Provide the (x, y) coordinate of the cell's center where the given text is located.  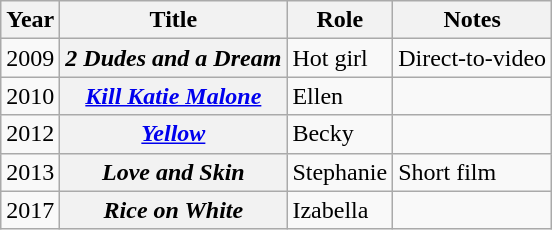
Hot girl (340, 58)
Role (340, 20)
2 Dudes and a Dream (174, 58)
2010 (30, 96)
Short film (472, 172)
Title (174, 20)
Direct-to-video (472, 58)
2013 (30, 172)
Becky (340, 134)
Ellen (340, 96)
Notes (472, 20)
2012 (30, 134)
2009 (30, 58)
Stephanie (340, 172)
Kill Katie Malone (174, 96)
Year (30, 20)
Love and Skin (174, 172)
2017 (30, 210)
Izabella (340, 210)
Yellow (174, 134)
Rice on White (174, 210)
